Determine the (X, Y) coordinate at the center of the cell enclosing the given text.  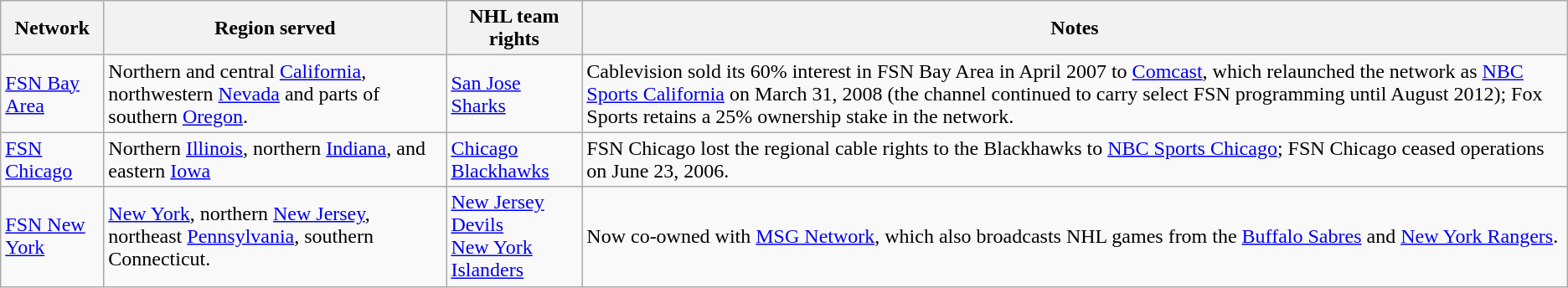
FSN Chicago (52, 159)
Northern Illinois, northern Indiana, and eastern Iowa (275, 159)
FSN New York (52, 236)
Now co-owned with MSG Network, which also broadcasts NHL games from the Buffalo Sabres and New York Rangers. (1075, 236)
Northern and central California, northwestern Nevada and parts of southern Oregon. (275, 94)
Network (52, 28)
New Jersey DevilsNew York Islanders (514, 236)
San Jose Sharks (514, 94)
New York, northern New Jersey, northeast Pennsylvania, southern Connecticut. (275, 236)
Region served (275, 28)
Notes (1075, 28)
FSN Bay Area (52, 94)
NHL team rights (514, 28)
FSN Chicago lost the regional cable rights to the Blackhawks to NBC Sports Chicago; FSN Chicago ceased operations on June 23, 2006. (1075, 159)
Chicago Blackhawks (514, 159)
